Capture the cell that displays the provided text and extract its (x, y) central coordinate. 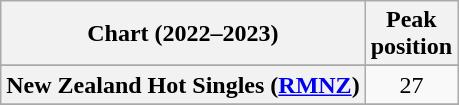
Chart (2022–2023) (183, 34)
New Zealand Hot Singles (RMNZ) (183, 85)
27 (411, 85)
Peakposition (411, 34)
